From the cell containing the given text, extract its center point as (X, Y) coordinate. 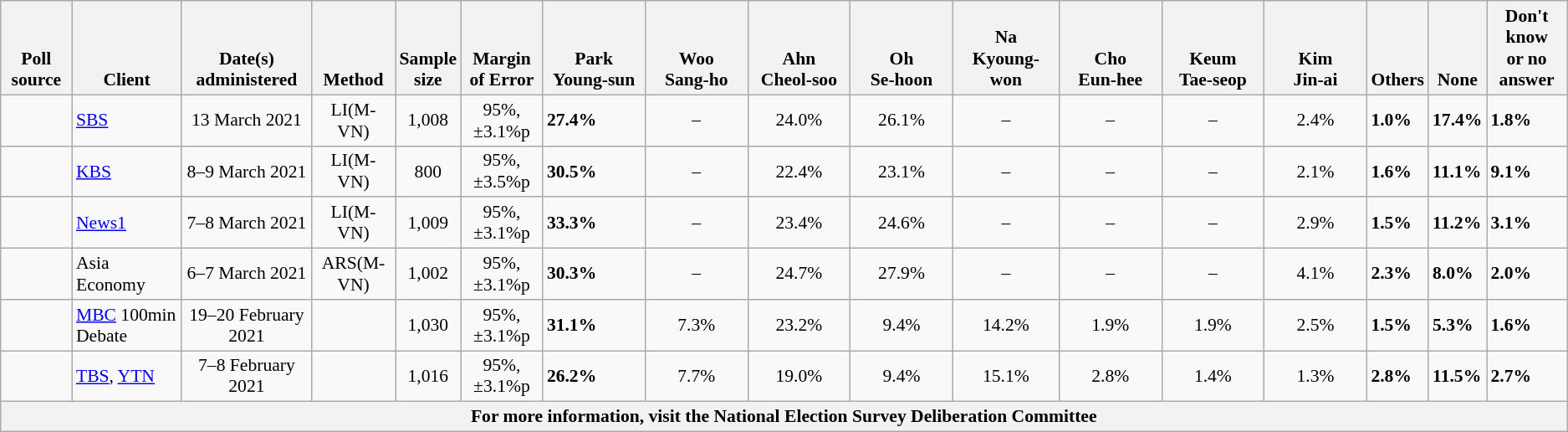
1,016 (428, 377)
13 March 2021 (246, 121)
2.1% (1316, 171)
3.1% (1527, 223)
Method (354, 48)
1.4% (1213, 377)
6–7 March 2021 (246, 275)
TBS, YTN (127, 377)
19–20 February 2021 (246, 325)
31.1% (594, 325)
23.2% (799, 325)
33.3% (594, 223)
2.9% (1316, 223)
26.2% (594, 377)
14.2% (1005, 325)
4.1% (1316, 275)
2.3% (1397, 275)
7.7% (696, 377)
Date(s)administered (246, 48)
7.3% (696, 325)
2.5% (1316, 325)
Asia Economy (127, 275)
Don't knowor no answer (1527, 48)
2.4% (1316, 121)
Samplesize (428, 48)
KBS (127, 171)
9.1% (1527, 171)
19.0% (799, 377)
95%, ±3.5%p (502, 171)
KimJin-ai (1316, 48)
23.4% (799, 223)
1,009 (428, 223)
7–8 March 2021 (246, 223)
Marginof Error (502, 48)
ARS(M-VN) (354, 275)
Client (127, 48)
AhnCheol-soo (799, 48)
23.1% (901, 171)
ParkYoung-sun (594, 48)
OhSe-hoon (901, 48)
MBC 100min Debate (127, 325)
24.6% (901, 223)
30.3% (594, 275)
1,008 (428, 121)
30.5% (594, 171)
1.3% (1316, 377)
None (1457, 48)
2.7% (1527, 377)
NaKyoung-won (1005, 48)
Poll source (37, 48)
2.0% (1527, 275)
7–8 February 2021 (246, 377)
1,002 (428, 275)
News1 (127, 223)
26.1% (901, 121)
24.0% (799, 121)
1.8% (1527, 121)
ChoEun-hee (1111, 48)
17.4% (1457, 121)
22.4% (799, 171)
11.5% (1457, 377)
Others (1397, 48)
For more information, visit the National Election Survey Deliberation Committee (784, 417)
11.1% (1457, 171)
24.7% (799, 275)
1,030 (428, 325)
27.4% (594, 121)
SBS (127, 121)
27.9% (901, 275)
800 (428, 171)
8.0% (1457, 275)
5.3% (1457, 325)
8–9 March 2021 (246, 171)
WooSang-ho (696, 48)
KeumTae-seop (1213, 48)
11.2% (1457, 223)
1.0% (1397, 121)
15.1% (1005, 377)
